From the cell containing the given text, extract its center point as (x, y) coordinate. 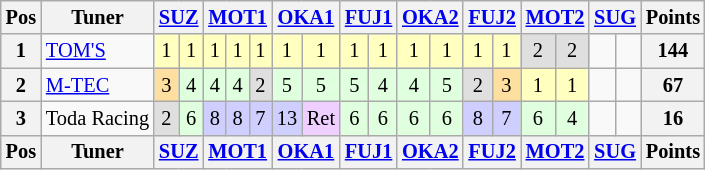
16 (673, 118)
67 (673, 85)
Ret (321, 118)
144 (673, 51)
M-TEC (98, 85)
TOM'S (98, 51)
Toda Racing (98, 118)
13 (287, 118)
